Return the (X, Y) coordinate for the center point of the cell that contains the specified text.  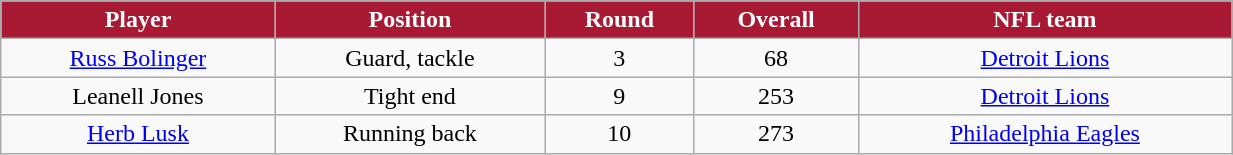
Herb Lusk (138, 134)
273 (776, 134)
Russ Bolinger (138, 58)
NFL team (1044, 20)
Position (410, 20)
Running back (410, 134)
68 (776, 58)
253 (776, 96)
Overall (776, 20)
Tight end (410, 96)
9 (620, 96)
10 (620, 134)
Philadelphia Eagles (1044, 134)
Leanell Jones (138, 96)
Guard, tackle (410, 58)
Player (138, 20)
3 (620, 58)
Round (620, 20)
